Pinpoint the cell where the given text exists, returning its (X, Y) midpoint coordinate. 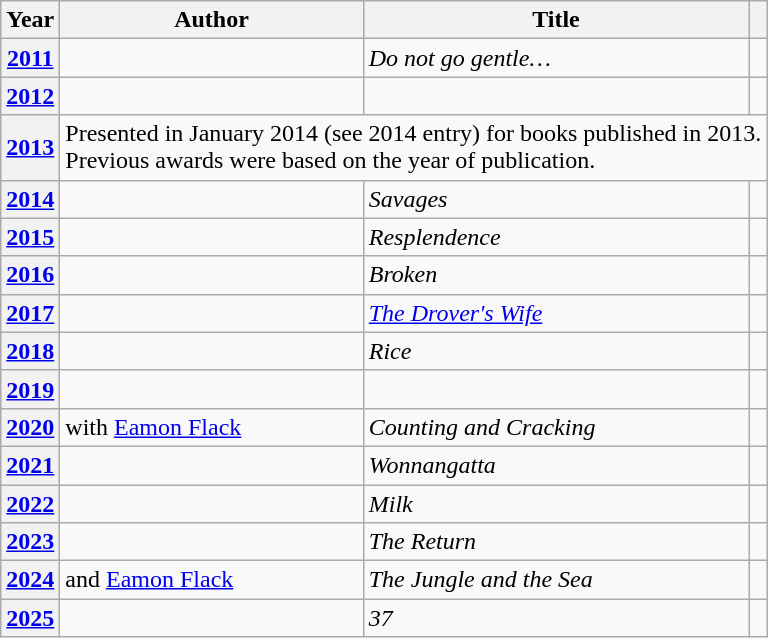
2011 (30, 58)
Year (30, 20)
Milk (556, 503)
2016 (30, 275)
Presented in January 2014 (see 2014 entry) for books published in 2013.Previous awards were based on the year of publication. (414, 148)
Do not go gentle… (556, 58)
Author (212, 20)
2024 (30, 580)
2014 (30, 199)
with Eamon Flack (212, 427)
2013 (30, 148)
2025 (30, 618)
2020 (30, 427)
The Return (556, 542)
Resplendence (556, 237)
Wonnangatta (556, 465)
2019 (30, 389)
Broken (556, 275)
Rice (556, 351)
Savages (556, 199)
and Eamon Flack (212, 580)
The Drover's Wife (556, 313)
2023 (30, 542)
Counting and Cracking (556, 427)
2021 (30, 465)
The Jungle and the Sea (556, 580)
37 (556, 618)
2015 (30, 237)
Title (556, 20)
2012 (30, 96)
2022 (30, 503)
2018 (30, 351)
2017 (30, 313)
